Return the [X, Y] coordinate for the center point of the cell that contains the specified text.  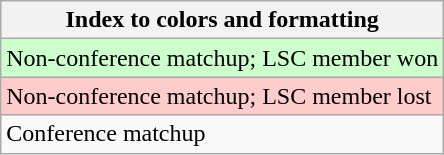
Conference matchup [222, 134]
Non-conference matchup; LSC member lost [222, 96]
Index to colors and formatting [222, 20]
Non-conference matchup; LSC member won [222, 58]
